Return the [x, y] coordinate for the center point of the cell that contains the specified text.  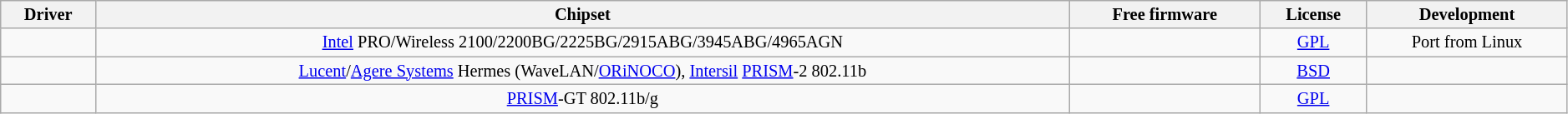
BSD [1313, 71]
Lucent/Agere Systems Hermes (WaveLAN/ORiNOCO), Intersil PRISM-2 802.11b [583, 71]
Driver [48, 14]
Chipset [583, 14]
License [1313, 14]
PRISM-GT 802.11b/g [583, 98]
Free firmware [1165, 14]
Development [1467, 14]
Port from Linux [1467, 42]
Intel PRO/Wireless 2100/2200BG/2225BG/2915ABG/3945ABG/4965AGN [583, 42]
